Provide the (x, y) coordinate of the cell's center where the given text is located.  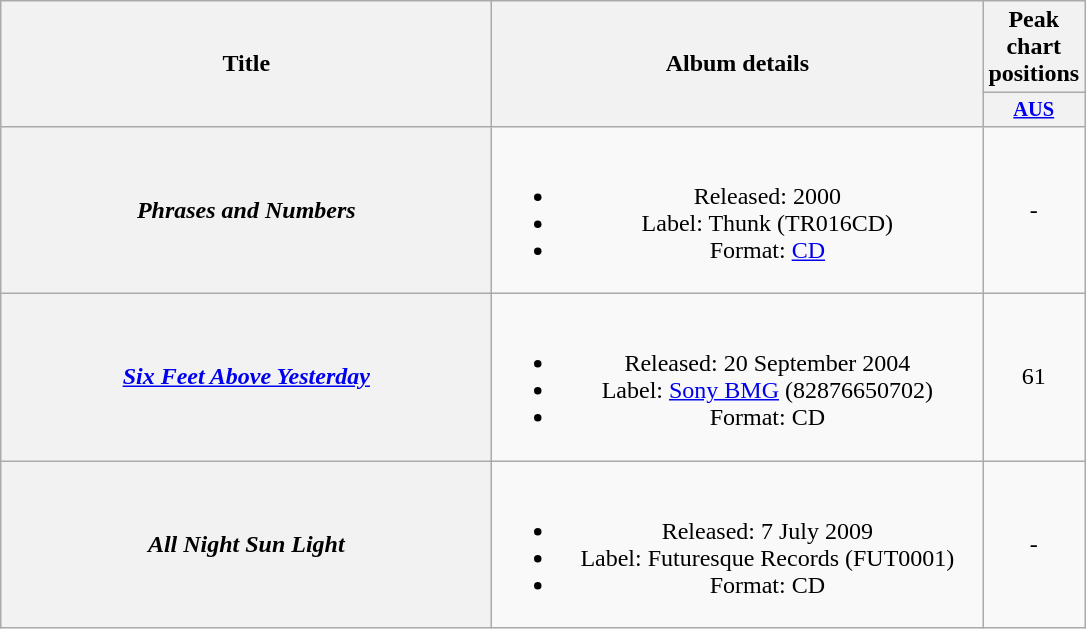
Phrases and Numbers (246, 210)
Album details (738, 64)
Released: 7 July 2009Label: Futuresque Records (FUT0001)Format: CD (738, 544)
61 (1034, 378)
AUS (1034, 110)
Title (246, 64)
Released: 20 September 2004Label: Sony BMG (82876650702)Format: CD (738, 378)
All Night Sun Light (246, 544)
Released: 2000Label: Thunk (TR016CD)Format: CD (738, 210)
Peak chart positions (1034, 47)
Six Feet Above Yesterday (246, 378)
